Find where the given text appears and provide that cell's center as [X, Y] coordinate. 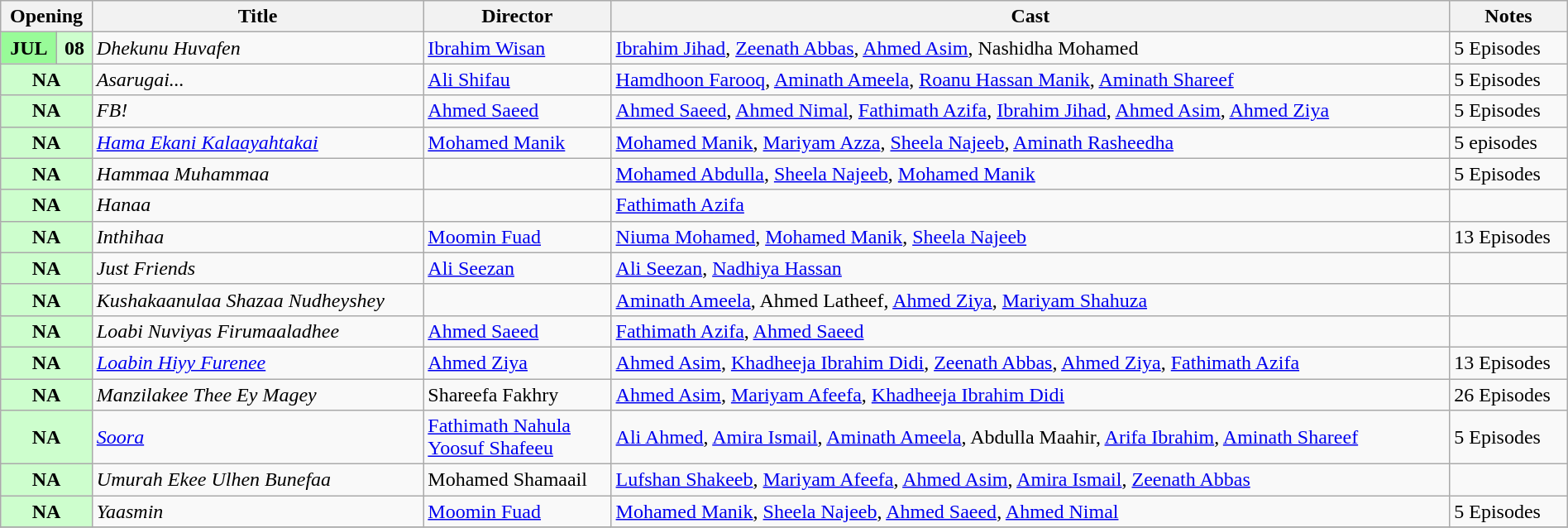
Ibrahim Jihad, Zeenath Abbas, Ahmed Asim, Nashidha Mohamed [1030, 48]
Ali Seezan, Nadhiya Hassan [1030, 268]
Mohamed Abdulla, Sheela Najeeb, Mohamed Manik [1030, 174]
Ahmed Ziya [518, 362]
Opening [46, 17]
Ali Seezan [518, 268]
Fathimath Azifa, Ahmed Saeed [1030, 331]
Ali Shifau [518, 79]
Just Friends [258, 268]
Fathimath NahulaYoosuf Shafeeu [518, 437]
Aminath Ameela, Ahmed Latheef, Ahmed Ziya, Mariyam Shahuza [1030, 300]
Hamdhoon Farooq, Aminath Ameela, Roanu Hassan Manik, Aminath Shareef [1030, 79]
Umurah Ekee Ulhen Bunefaa [258, 480]
Inthihaa [258, 237]
Loabi Nuviyas Firumaaladhee [258, 331]
Kushakaanulaa Shazaa Nudheyshey [258, 300]
Hanaa [258, 205]
Lufshan Shakeeb, Mariyam Afeefa, Ahmed Asim, Amira Ismail, Zeenath Abbas [1030, 480]
Ahmed Asim, Khadheeja Ibrahim Didi, Zeenath Abbas, Ahmed Ziya, Fathimath Azifa [1030, 362]
Director [518, 17]
Mohamed Manik [518, 142]
Dhekunu Huvafen [258, 48]
5 episodes [1508, 142]
Hama Ekani Kalaayahtakai [258, 142]
Ahmed Asim, Mariyam Afeefa, Khadheeja Ibrahim Didi [1030, 395]
FB! [258, 111]
Asarugai... [258, 79]
Cast [1030, 17]
Shareefa Fakhry [518, 395]
JUL [29, 48]
Yaasmin [258, 511]
08 [74, 48]
Ahmed Saeed, Ahmed Nimal, Fathimath Azifa, Ibrahim Jihad, Ahmed Asim, Ahmed Ziya [1030, 111]
Mohamed Manik, Sheela Najeeb, Ahmed Saeed, Ahmed Nimal [1030, 511]
Mohamed Manik, Mariyam Azza, Sheela Najeeb, Aminath Rasheedha [1030, 142]
Ali Ahmed, Amira Ismail, Aminath Ameela, Abdulla Maahir, Arifa Ibrahim, Aminath Shareef [1030, 437]
Ibrahim Wisan [518, 48]
Niuma Mohamed, Mohamed Manik, Sheela Najeeb [1030, 237]
Loabin Hiyy Furenee [258, 362]
Soora [258, 437]
Mohamed Shamaail [518, 480]
Manzilakee Thee Ey Magey [258, 395]
Title [258, 17]
26 Episodes [1508, 395]
Fathimath Azifa [1030, 205]
Hammaa Muhammaa [258, 174]
Notes [1508, 17]
